For the text-containing cell, return its midpoint in (x, y) coordinate format. 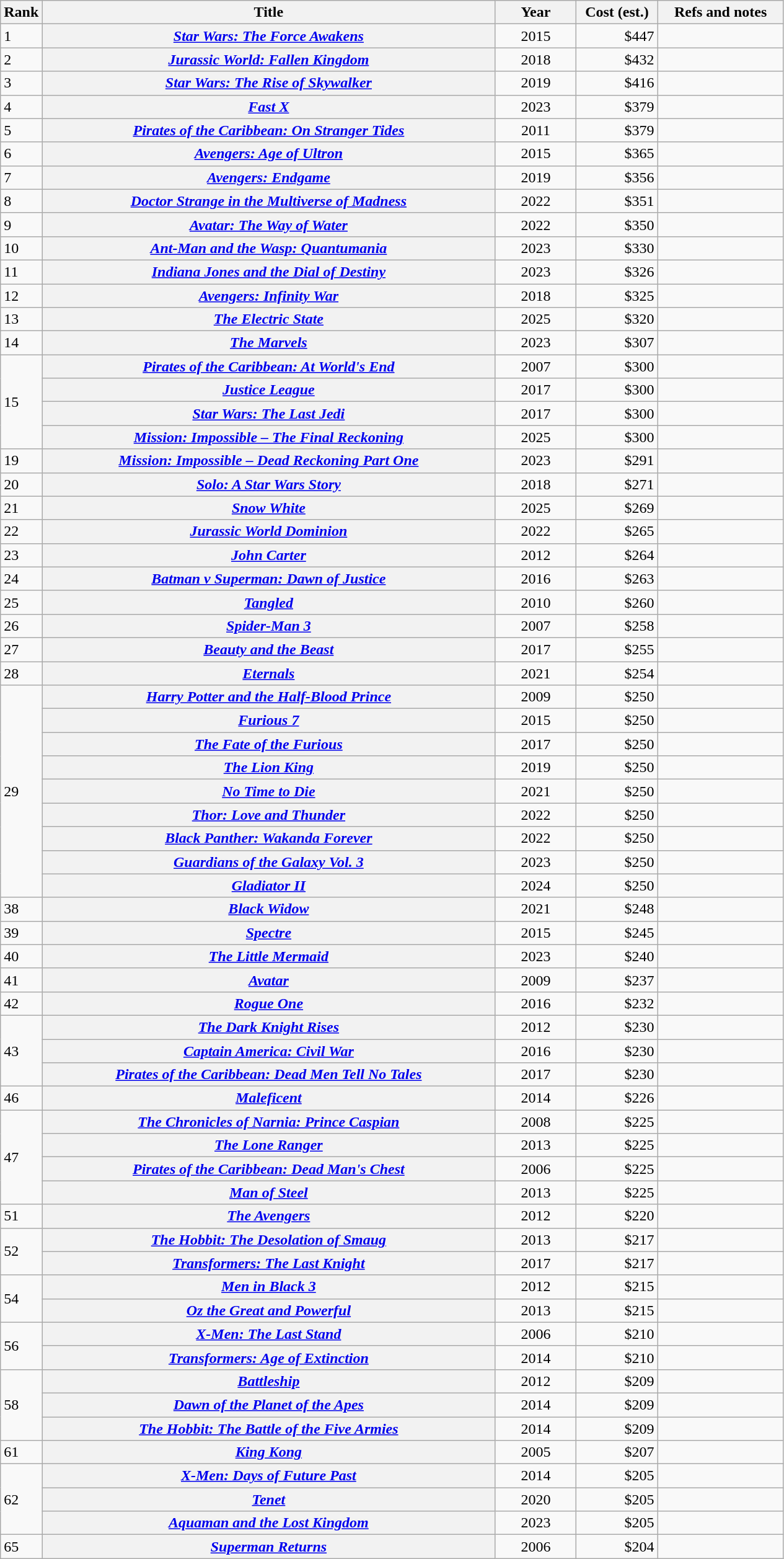
Gladiator II (269, 886)
Avatar (269, 980)
$207 (617, 1452)
King Kong (269, 1452)
Tangled (269, 602)
41 (21, 980)
$291 (617, 461)
The Lion King (269, 768)
Indiana Jones and the Dial of Destiny (269, 272)
40 (21, 956)
14 (21, 343)
2020 (535, 1499)
Avengers: Infinity War (269, 296)
$326 (617, 272)
24 (21, 579)
Beauty and the Beast (269, 649)
Avatar: The Way of Water (269, 224)
Pirates of the Caribbean: Dead Men Tell No Tales (269, 1075)
62 (21, 1499)
Transformers: Age of Extinction (269, 1357)
Eternals (269, 673)
$204 (617, 1547)
Harry Potter and the Half-Blood Prince (269, 697)
56 (21, 1346)
The Avengers (269, 1216)
12 (21, 296)
38 (21, 909)
20 (21, 484)
The Lone Ranger (269, 1145)
Man of Steel (269, 1193)
$330 (617, 248)
Furious 7 (269, 721)
Maleficent (269, 1098)
The Little Mermaid (269, 956)
6 (21, 154)
Snow White (269, 508)
Aquaman and the Lost Kingdom (269, 1523)
Dawn of the Planet of the Apes (269, 1405)
Black Widow (269, 909)
9 (21, 224)
46 (21, 1098)
2005 (535, 1452)
$325 (617, 296)
43 (21, 1050)
47 (21, 1157)
Thor: Love and Thunder (269, 815)
2024 (535, 886)
54 (21, 1299)
65 (21, 1547)
Pirates of the Caribbean: At World's End (269, 366)
Captain America: Civil War (269, 1051)
42 (21, 1003)
19 (21, 461)
2 (21, 60)
39 (21, 933)
Black Panther: Wakanda Forever (269, 838)
Refs and notes (720, 12)
X-Men: Days of Future Past (269, 1476)
Tenet (269, 1499)
Mission: Impossible – Dead Reckoning Part One (269, 461)
Mission: Impossible – The Final Reckoning (269, 437)
3 (21, 83)
$260 (617, 602)
Pirates of the Caribbean: Dead Man's Chest (269, 1169)
Battleship (269, 1381)
25 (21, 602)
2010 (535, 602)
$307 (617, 343)
52 (21, 1251)
51 (21, 1216)
Star Wars: The Rise of Skywalker (269, 83)
4 (21, 107)
$351 (617, 201)
Spectre (269, 933)
$271 (617, 484)
$248 (617, 909)
$365 (617, 154)
$263 (617, 579)
Ant-Man and the Wasp: Quantumania (269, 248)
$447 (617, 36)
Cost (est.) (617, 12)
23 (21, 555)
$240 (617, 956)
22 (21, 531)
21 (21, 508)
The Hobbit: The Desolation of Smaug (269, 1240)
Spider-Man 3 (269, 626)
Year (535, 12)
$264 (617, 555)
Batman v Superman: Dawn of Justice (269, 579)
Solo: A Star Wars Story (269, 484)
1 (21, 36)
No Time to Die (269, 791)
11 (21, 272)
Title (269, 12)
Men in Black 3 (269, 1287)
5 (21, 130)
Rank (21, 12)
10 (21, 248)
61 (21, 1452)
$356 (617, 177)
8 (21, 201)
$269 (617, 508)
Star Wars: The Force Awakens (269, 36)
The Marvels (269, 343)
$232 (617, 1003)
The Hobbit: The Battle of the Five Armies (269, 1428)
$245 (617, 933)
Oz the Great and Powerful (269, 1310)
Doctor Strange in the Multiverse of Madness (269, 201)
The Fate of the Furious (269, 744)
2008 (535, 1122)
Avengers: Endgame (269, 177)
$254 (617, 673)
The Electric State (269, 319)
2011 (535, 130)
John Carter (269, 555)
26 (21, 626)
$265 (617, 531)
$432 (617, 60)
The Dark Knight Rises (269, 1027)
$320 (617, 319)
$258 (617, 626)
Jurassic World: Fallen Kingdom (269, 60)
27 (21, 649)
The Chronicles of Narnia: Prince Caspian (269, 1122)
$255 (617, 649)
$416 (617, 83)
$237 (617, 980)
Rogue One (269, 1003)
7 (21, 177)
$350 (617, 224)
15 (21, 402)
13 (21, 319)
Guardians of the Galaxy Vol. 3 (269, 862)
Fast X (269, 107)
Jurassic World Dominion (269, 531)
Justice League (269, 390)
58 (21, 1405)
X-Men: The Last Stand (269, 1334)
$226 (617, 1098)
Transformers: The Last Knight (269, 1263)
Pirates of the Caribbean: On Stranger Tides (269, 130)
Star Wars: The Last Jedi (269, 414)
28 (21, 673)
$220 (617, 1216)
Superman Returns (269, 1547)
Avengers: Age of Ultron (269, 154)
29 (21, 791)
